Search for the cell housing the specified text and yield its [X, Y] center coordinate. 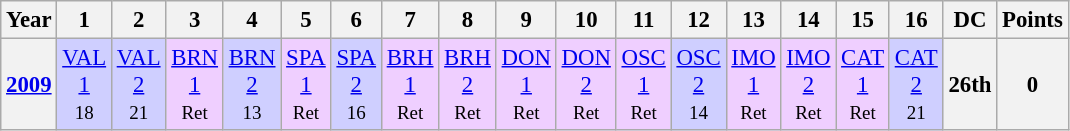
OSC214 [698, 85]
SPA1Ret [306, 85]
7 [410, 20]
2 [138, 20]
8 [468, 20]
DC [970, 20]
IMO1Ret [754, 85]
BRN1Ret [194, 85]
9 [526, 20]
26th [970, 85]
IMO2Ret [808, 85]
13 [754, 20]
DON1Ret [526, 85]
SPA216 [356, 85]
15 [863, 20]
VAL118 [84, 85]
3 [194, 20]
Year [29, 20]
10 [586, 20]
6 [356, 20]
CAT221 [916, 85]
14 [808, 20]
BRH2Ret [468, 85]
4 [252, 20]
VAL221 [138, 85]
CAT1Ret [863, 85]
BRH1Ret [410, 85]
1 [84, 20]
2009 [29, 85]
12 [698, 20]
OSC1Ret [644, 85]
Points [1032, 20]
BRN213 [252, 85]
0 [1032, 85]
11 [644, 20]
DON2Ret [586, 85]
5 [306, 20]
16 [916, 20]
